From the cell containing the given text, extract its center point as [X, Y] coordinate. 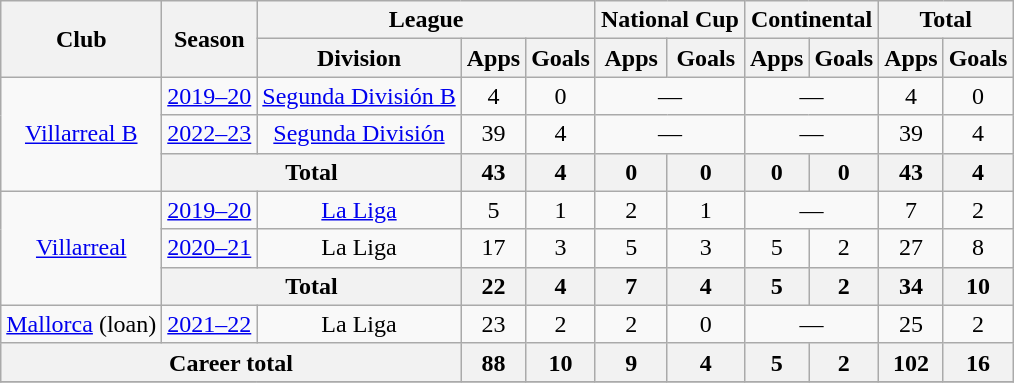
National Cup [670, 20]
Mallorca (loan) [82, 324]
22 [493, 286]
25 [911, 324]
Segunda División B [359, 96]
Club [82, 39]
Season [210, 39]
Division [359, 58]
34 [911, 286]
23 [493, 324]
Segunda División [359, 134]
27 [911, 248]
16 [978, 362]
2022–23 [210, 134]
2021–22 [210, 324]
88 [493, 362]
Villarreal [82, 248]
9 [631, 362]
Career total [231, 362]
102 [911, 362]
2020–21 [210, 248]
League [426, 20]
Villarreal B [82, 134]
Continental [811, 20]
8 [978, 248]
17 [493, 248]
